Extract the [x, y] coordinate from the center of the cell holding the provided text.  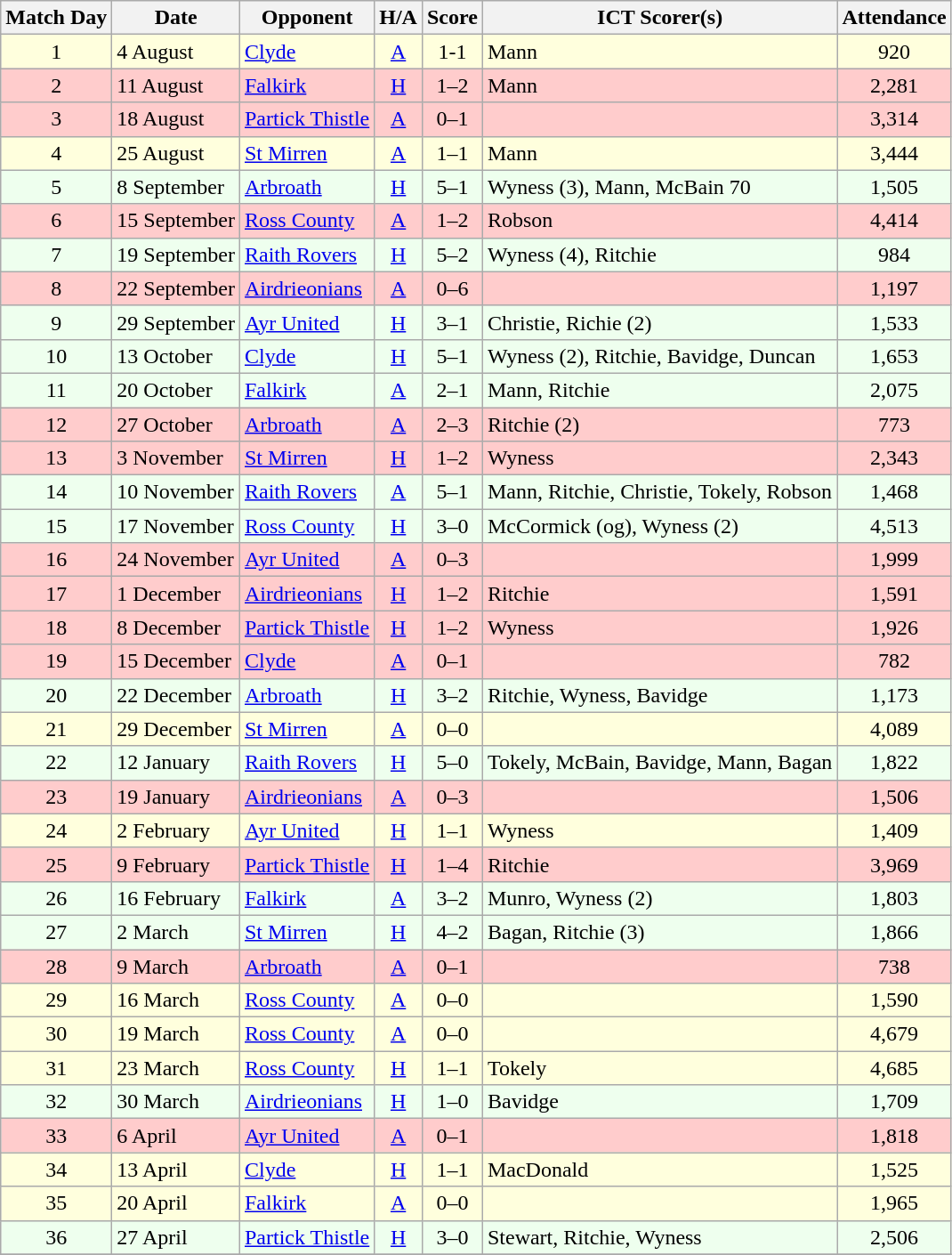
1 [57, 52]
27 April [176, 1237]
Tokely, McBain, Bavidge, Mann, Bagan [659, 763]
30 [57, 1034]
1,505 [894, 187]
Wyness (3), Mann, McBain 70 [659, 187]
28 [57, 966]
19 [57, 661]
1,803 [894, 898]
Wyness (2), Ritchie, Bavidge, Duncan [659, 356]
7 [57, 255]
19 September [176, 255]
1,709 [894, 1102]
9 March [176, 966]
Bavidge [659, 1102]
1,999 [894, 560]
ICT Scorer(s) [659, 18]
Ritchie (2) [659, 425]
5 [57, 187]
1,506 [894, 797]
16 [57, 560]
3–1 [452, 322]
25 [57, 864]
15 December [176, 661]
24 November [176, 560]
Munro, Wyness (2) [659, 898]
24 [57, 830]
Stewart, Ritchie, Wyness [659, 1237]
MacDonald [659, 1170]
4 August [176, 52]
8 September [176, 187]
Christie, Richie (2) [659, 322]
20 October [176, 390]
1,173 [894, 695]
18 [57, 627]
Opponent [306, 18]
1,653 [894, 356]
29 September [176, 322]
4,685 [894, 1068]
1–0 [452, 1102]
Bagan, Ritchie (3) [659, 932]
8 December [176, 627]
2 February [176, 830]
4,513 [894, 526]
11 [57, 390]
3,444 [894, 153]
18 August [176, 119]
10 November [176, 492]
2,075 [894, 390]
35 [57, 1203]
0–6 [452, 288]
14 [57, 492]
20 [57, 695]
5–2 [452, 255]
Attendance [894, 18]
20 April [176, 1203]
3 November [176, 458]
4 [57, 153]
19 January [176, 797]
31 [57, 1068]
1,591 [894, 594]
8 [57, 288]
3,314 [894, 119]
29 December [176, 729]
17 [57, 594]
5–0 [452, 763]
4,089 [894, 729]
1,525 [894, 1170]
1,468 [894, 492]
McCormick (og), Wyness (2) [659, 526]
19 March [176, 1034]
21 [57, 729]
23 [57, 797]
Match Day [57, 18]
2,343 [894, 458]
Score [452, 18]
Mann, Ritchie, Christie, Tokely, Robson [659, 492]
Tokely [659, 1068]
773 [894, 425]
9 [57, 322]
15 [57, 526]
23 March [176, 1068]
1,926 [894, 627]
2–1 [452, 390]
1,818 [894, 1136]
1–4 [452, 864]
17 November [176, 526]
29 [57, 1000]
1,533 [894, 322]
2,281 [894, 85]
Wyness (4), Ritchie [659, 255]
13 April [176, 1170]
2–3 [452, 425]
12 [57, 425]
15 September [176, 221]
22 September [176, 288]
920 [894, 52]
25 August [176, 153]
11 August [176, 85]
2,506 [894, 1237]
1,590 [894, 1000]
27 [57, 932]
1,197 [894, 288]
10 [57, 356]
2 March [176, 932]
Date [176, 18]
33 [57, 1136]
1,965 [894, 1203]
34 [57, 1170]
13 October [176, 356]
Robson [659, 221]
1 December [176, 594]
1-1 [452, 52]
9 February [176, 864]
32 [57, 1102]
4,679 [894, 1034]
16 February [176, 898]
3 [57, 119]
738 [894, 966]
22 December [176, 695]
26 [57, 898]
782 [894, 661]
36 [57, 1237]
30 March [176, 1102]
4,414 [894, 221]
1,409 [894, 830]
Mann, Ritchie [659, 390]
3,969 [894, 864]
4–2 [452, 932]
H/A [399, 18]
22 [57, 763]
2 [57, 85]
12 January [176, 763]
1,822 [894, 763]
Ritchie, Wyness, Bavidge [659, 695]
16 March [176, 1000]
13 [57, 458]
984 [894, 255]
1,866 [894, 932]
6 [57, 221]
6 April [176, 1136]
27 October [176, 425]
